For the text-containing cell, return its midpoint in (X, Y) coordinate format. 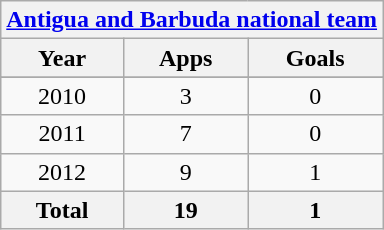
9 (185, 172)
7 (185, 134)
Year (62, 58)
19 (185, 210)
Total (62, 210)
Goals (316, 58)
2012 (62, 172)
2011 (62, 134)
Apps (185, 58)
2010 (62, 96)
Antigua and Barbuda national team (192, 20)
3 (185, 96)
